Identify which cell holds the provided text, then report its [x, y] central coordinate. 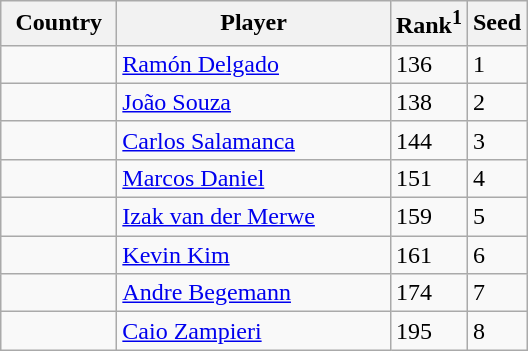
Andre Begemann [254, 293]
Seed [496, 24]
1 [496, 64]
Country [59, 24]
174 [428, 293]
8 [496, 331]
6 [496, 255]
Rank1 [428, 24]
5 [496, 217]
159 [428, 217]
136 [428, 64]
4 [496, 178]
195 [428, 331]
2 [496, 102]
7 [496, 293]
Ramón Delgado [254, 64]
Caio Zampieri [254, 331]
144 [428, 140]
João Souza [254, 102]
Carlos Salamanca [254, 140]
Izak van der Merwe [254, 217]
151 [428, 178]
Kevin Kim [254, 255]
161 [428, 255]
Marcos Daniel [254, 178]
3 [496, 140]
138 [428, 102]
Player [254, 24]
